Identify which cell holds the provided text, then report its (x, y) central coordinate. 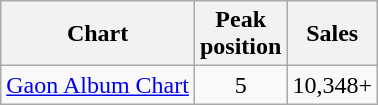
5 (240, 85)
Chart (98, 34)
Gaon Album Chart (98, 85)
Peakposition (240, 34)
Sales (332, 34)
10,348+ (332, 85)
